Detect which cell encompasses the target text, then output its [x, y] center coordinate. 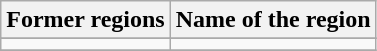
Former regions [86, 20]
Name of the region [273, 20]
